For the text-containing cell, return its midpoint in (X, Y) coordinate format. 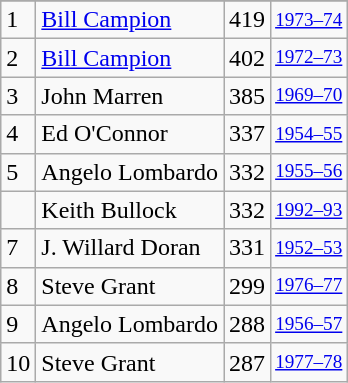
299 (248, 286)
7 (18, 248)
5 (18, 172)
2 (18, 58)
419 (248, 20)
10 (18, 362)
337 (248, 134)
9 (18, 324)
331 (248, 248)
1972–73 (309, 58)
385 (248, 96)
288 (248, 324)
287 (248, 362)
1969–70 (309, 96)
1956–57 (309, 324)
1954–55 (309, 134)
John Marren (130, 96)
1992–93 (309, 210)
Ed O'Connor (130, 134)
8 (18, 286)
1 (18, 20)
J. Willard Doran (130, 248)
1977–78 (309, 362)
3 (18, 96)
1973–74 (309, 20)
1976–77 (309, 286)
4 (18, 134)
1955–56 (309, 172)
1952–53 (309, 248)
Keith Bullock (130, 210)
402 (248, 58)
